Output the [x, y] coordinate of the center of the cell containing the given text.  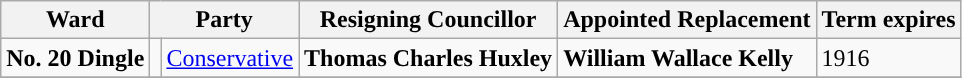
1916 [888, 58]
Conservative [230, 58]
Resigning Councillor [428, 20]
Ward [76, 20]
Thomas Charles Huxley [428, 58]
Term expires [888, 20]
No. 20 Dingle [76, 58]
Appointed Replacement [687, 20]
Party [224, 20]
William Wallace Kelly [687, 58]
